Locate the cell with the specified text and output its (X, Y) center coordinate. 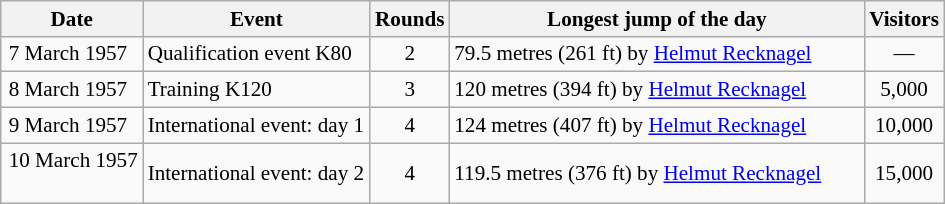
— (904, 54)
9 March 1957 (72, 124)
Longest jump of the day (656, 18)
Date (72, 18)
Event (256, 18)
2 (410, 54)
3 (410, 90)
124 metres (407 ft) by Helmut Recknagel (656, 124)
Training K120 (256, 90)
8 March 1957 (72, 90)
7 March 1957 (72, 54)
120 metres (394 ft) by Helmut Recknagel (656, 90)
119.5 metres (376 ft) by Helmut Recknagel (656, 174)
Visitors (904, 18)
15,000 (904, 174)
Rounds (410, 18)
79.5 metres (261 ft) by Helmut Recknagel (656, 54)
International event: day 1 (256, 124)
Qualification event K80 (256, 54)
International event: day 2 (256, 174)
10,000 (904, 124)
10 March 1957 (72, 174)
5,000 (904, 90)
